Pinpoint the cell where the given text exists, returning its (x, y) midpoint coordinate. 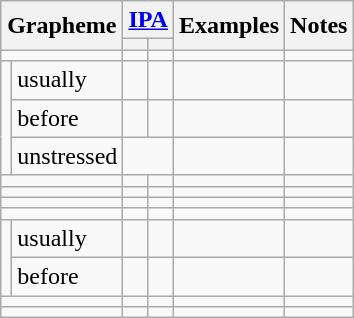
IPA (148, 20)
Grapheme (62, 26)
Notes (319, 26)
Examples (228, 26)
unstressed (68, 156)
